Return (X, Y) of the center of cell containing provided text 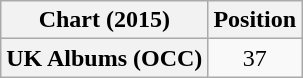
UK Albums (OCC) (104, 58)
Chart (2015) (104, 20)
Position (255, 20)
37 (255, 58)
